Provide the (x, y) coordinate of the cell's center where the given text is located.  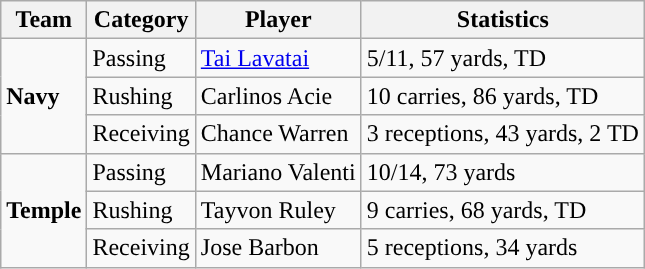
5 receptions, 34 yards (502, 248)
Mariano Valenti (278, 172)
10/14, 73 yards (502, 172)
3 receptions, 43 yards, 2 TD (502, 134)
Category (141, 20)
Jose Barbon (278, 248)
Player (278, 20)
Team (44, 20)
Tai Lavatai (278, 58)
Carlinos Acie (278, 96)
Temple (44, 210)
9 carries, 68 yards, TD (502, 210)
10 carries, 86 yards, TD (502, 96)
5/11, 57 yards, TD (502, 58)
Statistics (502, 20)
Tayvon Ruley (278, 210)
Navy (44, 96)
Chance Warren (278, 134)
